Return the [x, y] coordinate for the center point of the cell that contains the specified text.  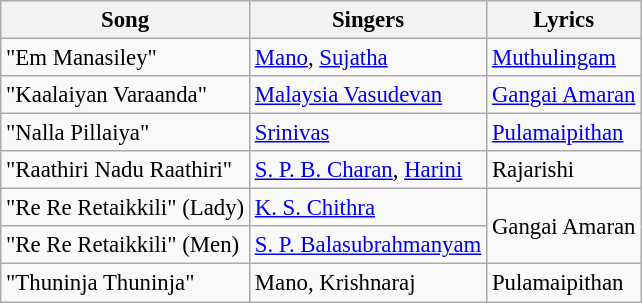
"Thuninja Thuninja" [126, 283]
"Em Manasiley" [126, 58]
"Re Re Retaikkili" (Men) [126, 245]
Mano, Krishnaraj [368, 283]
"Nalla Pillaiya" [126, 133]
Singers [368, 20]
Muthulingam [564, 58]
S. P. B. Charan, Harini [368, 170]
Lyrics [564, 20]
"Kaalaiyan Varaanda" [126, 95]
Malaysia Vasudevan [368, 95]
S. P. Balasubrahmanyam [368, 245]
"Raathiri Nadu Raathiri" [126, 170]
"Re Re Retaikkili" (Lady) [126, 208]
Rajarishi [564, 170]
Song [126, 20]
Srinivas [368, 133]
K. S. Chithra [368, 208]
Mano, Sujatha [368, 58]
